Identify which cell holds the provided text, then report its (X, Y) central coordinate. 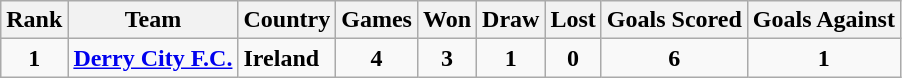
Goals Scored (674, 20)
0 (573, 58)
Goals Against (824, 20)
Derry City F.C. (153, 58)
3 (446, 58)
Games (377, 20)
Rank (34, 20)
Won (446, 20)
4 (377, 58)
Team (153, 20)
6 (674, 58)
Ireland (287, 58)
Lost (573, 20)
Country (287, 20)
Draw (511, 20)
